From the cell containing the given text, extract its center point as (X, Y) coordinate. 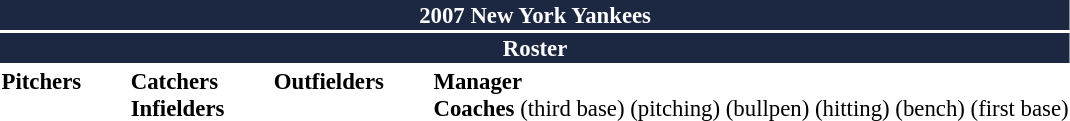
Roster (535, 48)
2007 New York Yankees (535, 15)
